Scan for the cell matching the given text and deliver its (X, Y) coordinate at center. 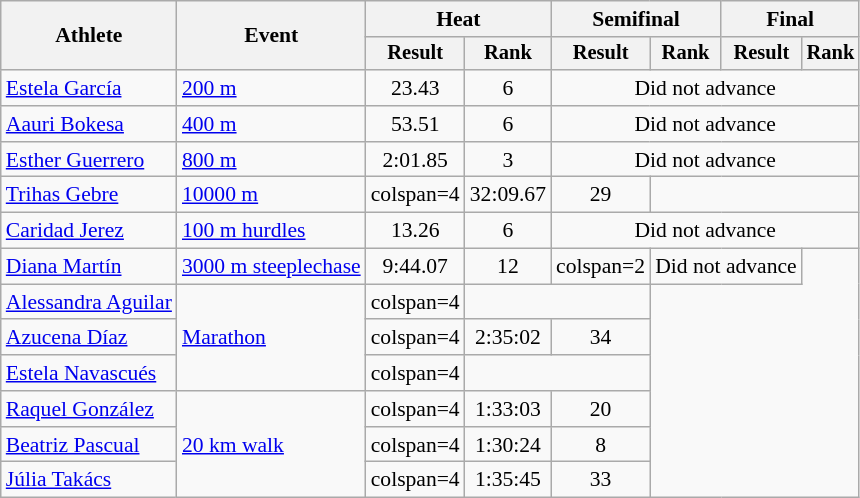
20 km walk (272, 444)
Estela García (89, 88)
Beatriz Pascual (89, 445)
3 (508, 160)
Azucena Díaz (89, 338)
2:01.85 (416, 160)
13.26 (416, 231)
29 (600, 195)
Diana Martín (89, 267)
1:33:03 (508, 409)
8 (600, 445)
Heat (458, 19)
Event (272, 36)
Caridad Jerez (89, 231)
12 (508, 267)
3000 m steeplechase (272, 267)
800 m (272, 160)
9:44.07 (416, 267)
Marathon (272, 338)
Esther Guerrero (89, 160)
33 (600, 480)
1:30:24 (508, 445)
200 m (272, 88)
20 (600, 409)
400 m (272, 124)
53.51 (416, 124)
34 (600, 338)
Raquel González (89, 409)
10000 m (272, 195)
32:09.67 (508, 195)
Semifinal (636, 19)
1:35:45 (508, 480)
Estela Navascués (89, 373)
Final (790, 19)
2:35:02 (508, 338)
colspan=2 (600, 267)
Athlete (89, 36)
Júlia Takács (89, 480)
23.43 (416, 88)
Trihas Gebre (89, 195)
100 m hurdles (272, 231)
Aauri Bokesa (89, 124)
Alessandra Aguilar (89, 302)
